From the cell containing the given text, extract its center point as [x, y] coordinate. 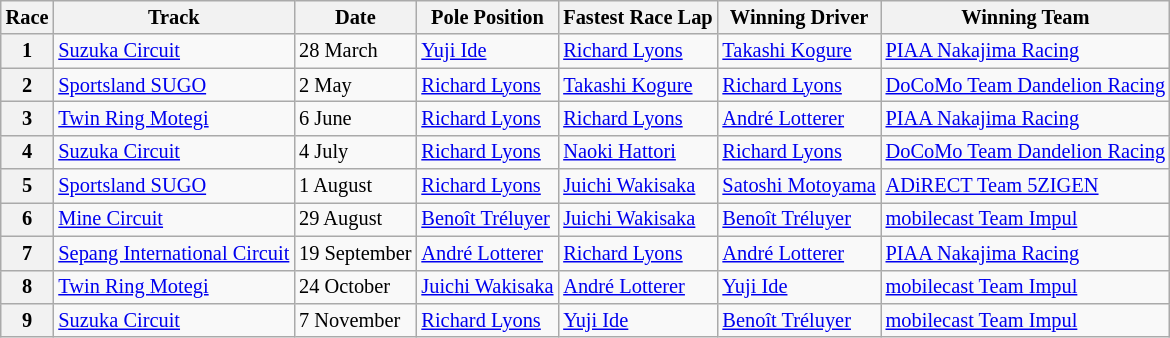
Sepang International Circuit [174, 253]
29 August [355, 219]
7 November [355, 320]
9 [28, 320]
2 [28, 85]
4 [28, 152]
6 [28, 219]
3 [28, 118]
19 September [355, 253]
24 October [355, 287]
Pole Position [487, 17]
8 [28, 287]
28 March [355, 51]
Satoshi Motoyama [800, 186]
Winning Team [1026, 17]
Track [174, 17]
1 August [355, 186]
6 June [355, 118]
1 [28, 51]
4 July [355, 152]
5 [28, 186]
Race [28, 17]
2 May [355, 85]
Winning Driver [800, 17]
Fastest Race Lap [638, 17]
Date [355, 17]
Naoki Hattori [638, 152]
Mine Circuit [174, 219]
ADiRECT Team 5ZIGEN [1026, 186]
7 [28, 253]
